Capture the cell that displays the provided text and extract its (x, y) central coordinate. 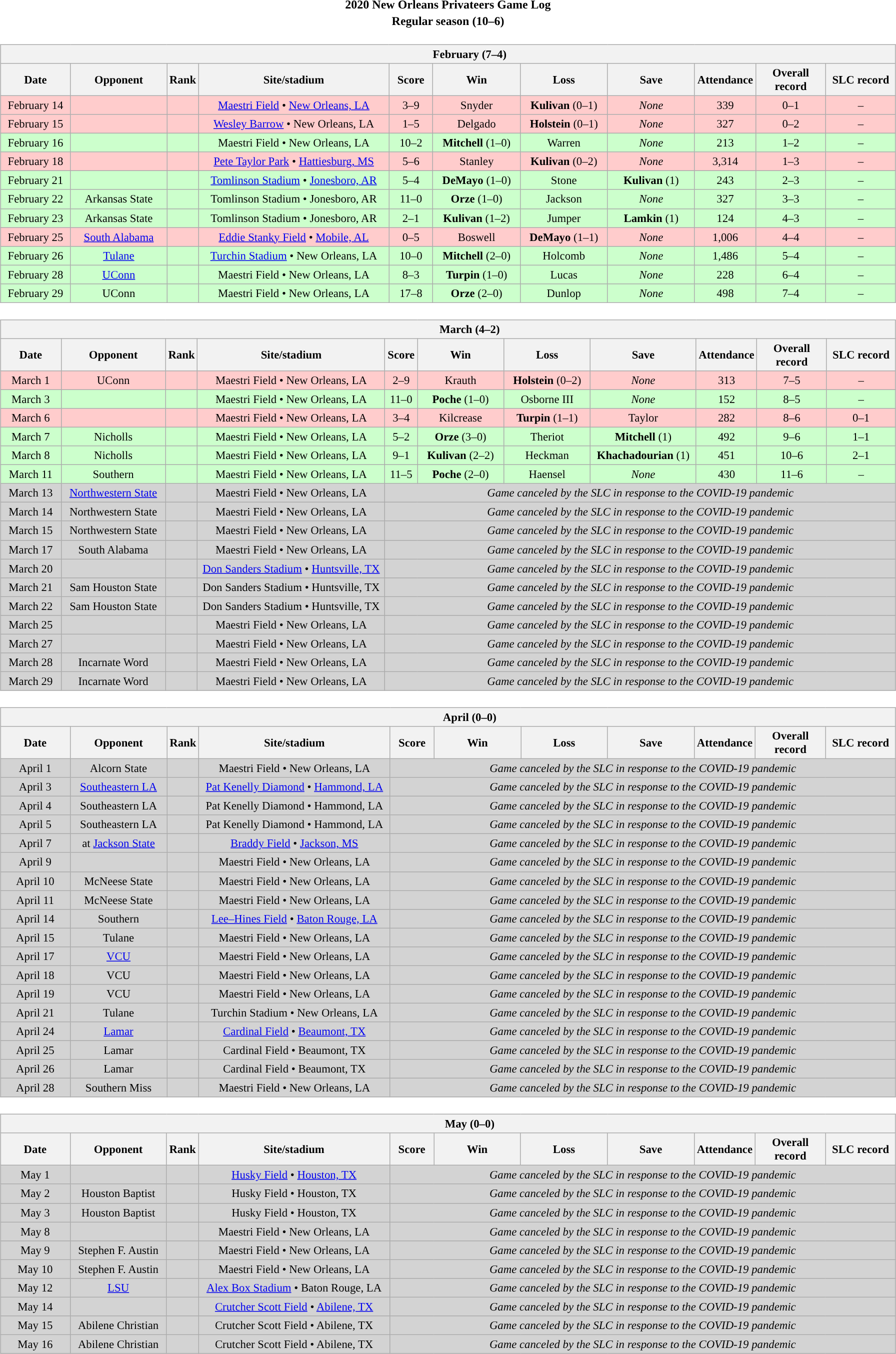
Mitchell (1–0) (477, 143)
April 18 (35, 975)
8–5 (792, 399)
7–4 (790, 293)
Braddy Field • Jackson, MS (294, 843)
5–6 (411, 161)
3–9 (411, 105)
Stone (564, 180)
Kulivan (1–2) (477, 218)
February 29 (36, 293)
11–6 (792, 474)
498 (725, 293)
May 12 (35, 1287)
Kulivan (1) (651, 180)
March 7 (31, 436)
2–9 (401, 380)
10–2 (411, 143)
17–8 (411, 293)
282 (726, 418)
11–5 (401, 474)
February 18 (36, 161)
Khachadourian (1) (643, 455)
March 27 (31, 643)
Alex Box Stadium • Baton Rouge, LA (294, 1287)
Orze (3–0) (461, 436)
1–2 (790, 143)
April 7 (35, 843)
1,486 (725, 255)
Lucas (564, 274)
March 20 (31, 568)
Haensel (547, 474)
February 22 (36, 199)
228 (725, 274)
Heckman (547, 455)
March 25 (31, 624)
Alcorn State (118, 768)
May 9 (35, 1250)
Turpin (1–0) (477, 274)
April 17 (35, 956)
Orze (1–0) (477, 199)
May 16 (35, 1344)
9–1 (401, 455)
124 (725, 218)
April 1 (35, 768)
243 (725, 180)
April 5 (35, 824)
April (0–0) (448, 717)
492 (726, 436)
1–5 (411, 124)
March 11 (31, 474)
Holcomb (564, 255)
Taylor (643, 418)
March 1 (31, 380)
Stanley (477, 161)
at Jackson State (118, 843)
LSU (118, 1287)
Eddie Stanky Field • Mobile, AL (293, 237)
April 24 (35, 1031)
Kulivan (0–2) (564, 161)
2–3 (790, 180)
DeMayo (1–0) (477, 180)
April 19 (35, 994)
Poche (1–0) (461, 399)
March 14 (31, 512)
May 14 (35, 1306)
3–3 (790, 199)
Theriot (547, 436)
10–0 (411, 255)
April 9 (35, 862)
February 23 (36, 218)
152 (726, 399)
Warren (564, 143)
April 26 (35, 1069)
10–6 (792, 455)
April 25 (35, 1050)
6–4 (790, 274)
March (4–2) (448, 329)
1–3 (790, 161)
April 28 (35, 1088)
Mitchell (2–0) (477, 255)
7–5 (792, 380)
February 28 (36, 274)
May 15 (35, 1325)
May 10 (35, 1269)
April 14 (35, 918)
4–4 (790, 237)
May 8 (35, 1231)
Osborne III (547, 399)
February 16 (36, 143)
3,314 (725, 161)
Turpin (1–1) (547, 418)
8–6 (792, 418)
Lamkin (1) (651, 218)
March 13 (31, 493)
Dunlop (564, 293)
0–5 (411, 237)
Holstein (0–1) (564, 124)
Pete Taylor Park • Hattiesburg, MS (293, 161)
April 10 (35, 881)
313 (726, 380)
February 15 (36, 124)
February 25 (36, 237)
March 15 (31, 530)
March 6 (31, 418)
Lee–Hines Field • Baton Rouge, LA (294, 918)
4–3 (790, 218)
339 (725, 105)
Orze (2–0) (477, 293)
213 (725, 143)
Kilcrease (461, 418)
Boswell (477, 237)
March 29 (31, 681)
March 8 (31, 455)
1–1 (861, 436)
May 1 (35, 1175)
May 2 (35, 1193)
Wesley Barrow • New Orleans, LA (293, 124)
April 15 (35, 937)
451 (726, 455)
February 14 (36, 105)
Southern Miss (118, 1088)
April 21 (35, 1012)
3–4 (401, 418)
Jumper (564, 218)
Holstein (0–2) (547, 380)
March 22 (31, 606)
Kulivan (0–1) (564, 105)
April 11 (35, 900)
Snyder (477, 105)
April 3 (35, 787)
May 3 (35, 1212)
Poche (2–0) (461, 474)
May (0–0) (448, 1124)
April 4 (35, 806)
DeMayo (1–1) (564, 237)
1,006 (725, 237)
March 3 (31, 399)
Jackson (564, 199)
March 17 (31, 549)
March 28 (31, 662)
9–6 (792, 436)
8–3 (411, 274)
Delgado (477, 124)
5–2 (401, 436)
Kulivan (2–2) (461, 455)
February 21 (36, 180)
0–2 (790, 124)
February (7–4) (448, 54)
February 26 (36, 255)
Krauth (461, 380)
March 21 (31, 587)
Mitchell (1) (643, 436)
430 (726, 474)
